Detect which cell encompasses the target text, then output its (X, Y) center coordinate. 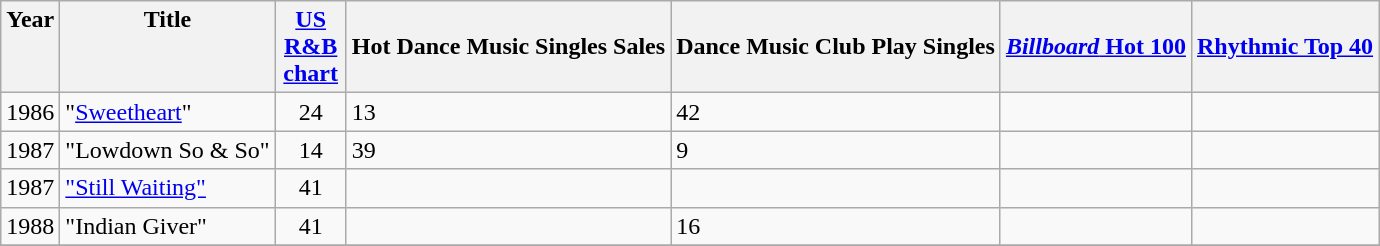
42 (836, 112)
"Still Waiting" (168, 188)
Title (168, 47)
"Lowdown So & So" (168, 150)
Hot Dance Music Singles Sales (508, 47)
9 (836, 150)
Billboard Hot 100 (1096, 47)
1986 (30, 112)
US R&B chart (310, 47)
Year (30, 47)
"Sweetheart" (168, 112)
14 (310, 150)
"Indian Giver" (168, 226)
24 (310, 112)
39 (508, 150)
13 (508, 112)
16 (836, 226)
1988 (30, 226)
Rhythmic Top 40 (1284, 47)
Dance Music Club Play Singles (836, 47)
